Scan for the cell matching the given text and deliver its [X, Y] coordinate at center. 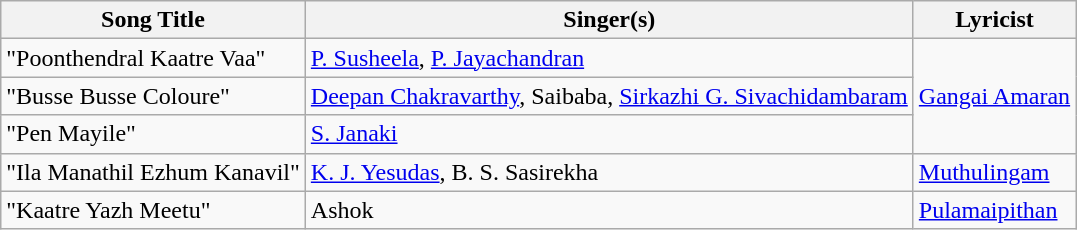
"Kaatre Yazh Meetu" [154, 210]
Singer(s) [609, 20]
S. Janaki [609, 134]
K. J. Yesudas, B. S. Sasirekha [609, 172]
"Ila Manathil Ezhum Kanavil" [154, 172]
Gangai Amaran [994, 96]
"Pen Mayile" [154, 134]
Song Title [154, 20]
Lyricist [994, 20]
Muthulingam [994, 172]
Ashok [609, 210]
"Busse Busse Coloure" [154, 96]
Deepan Chakravarthy, Saibaba, Sirkazhi G. Sivachidambaram [609, 96]
Pulamaipithan [994, 210]
P. Susheela, P. Jayachandran [609, 58]
"Poonthendral Kaatre Vaa" [154, 58]
